Determine the (x, y) coordinate at the center of the cell enclosing the given text.  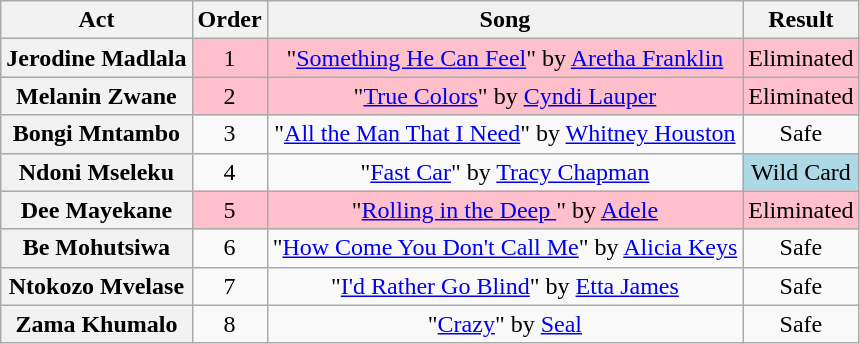
Act (96, 20)
Melanin Zwane (96, 96)
"Fast Car" by Tracy Chapman (505, 172)
6 (230, 248)
Zama Khumalo (96, 324)
Song (505, 20)
"All the Man That I Need" by Whitney Houston (505, 134)
1 (230, 58)
7 (230, 286)
"I'd Rather Go Blind" by Etta James (505, 286)
"Crazy" by Seal (505, 324)
Be Mohutsiwa (96, 248)
Ntokozo Mvelase (96, 286)
8 (230, 324)
Wild Card (801, 172)
"True Colors" by Cyndi Lauper (505, 96)
Result (801, 20)
Jerodine Madlala (96, 58)
Ndoni Mseleku (96, 172)
2 (230, 96)
"Something He Can Feel" by Aretha Franklin (505, 58)
Dee Mayekane (96, 210)
"Rolling in the Deep " by Adele (505, 210)
5 (230, 210)
4 (230, 172)
"How Come You Don't Call Me" by Alicia Keys (505, 248)
3 (230, 134)
Bongi Mntambo (96, 134)
Order (230, 20)
